Find where the given text appears and provide that cell's center as (X, Y) coordinate. 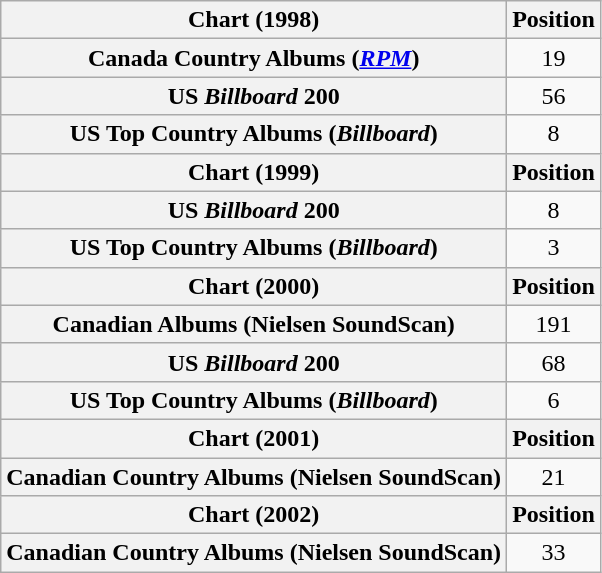
Chart (2000) (254, 286)
68 (554, 362)
Chart (2001) (254, 438)
191 (554, 324)
33 (554, 553)
21 (554, 477)
Chart (2002) (254, 515)
19 (554, 58)
3 (554, 248)
Canada Country Albums (RPM) (254, 58)
Chart (1999) (254, 172)
6 (554, 400)
Canadian Albums (Nielsen SoundScan) (254, 324)
Chart (1998) (254, 20)
56 (554, 96)
